Pinpoint the cell where the given text exists, returning its (X, Y) midpoint coordinate. 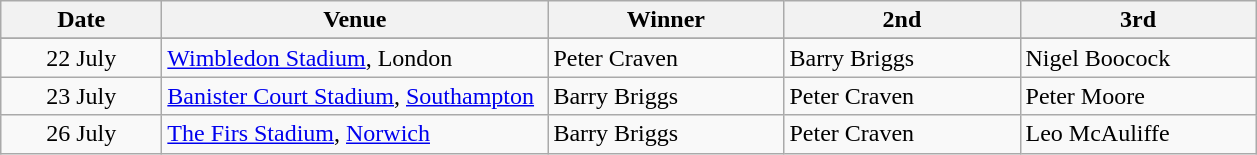
Date (82, 20)
The Firs Stadium, Norwich (355, 134)
23 July (82, 96)
3rd (1138, 20)
Peter Moore (1138, 96)
26 July (82, 134)
22 July (82, 58)
Wimbledon Stadium, London (355, 58)
Banister Court Stadium, Southampton (355, 96)
2nd (902, 20)
Nigel Boocock (1138, 58)
Winner (666, 20)
Venue (355, 20)
Leo McAuliffe (1138, 134)
